Search for the cell housing the specified text and yield its (X, Y) center coordinate. 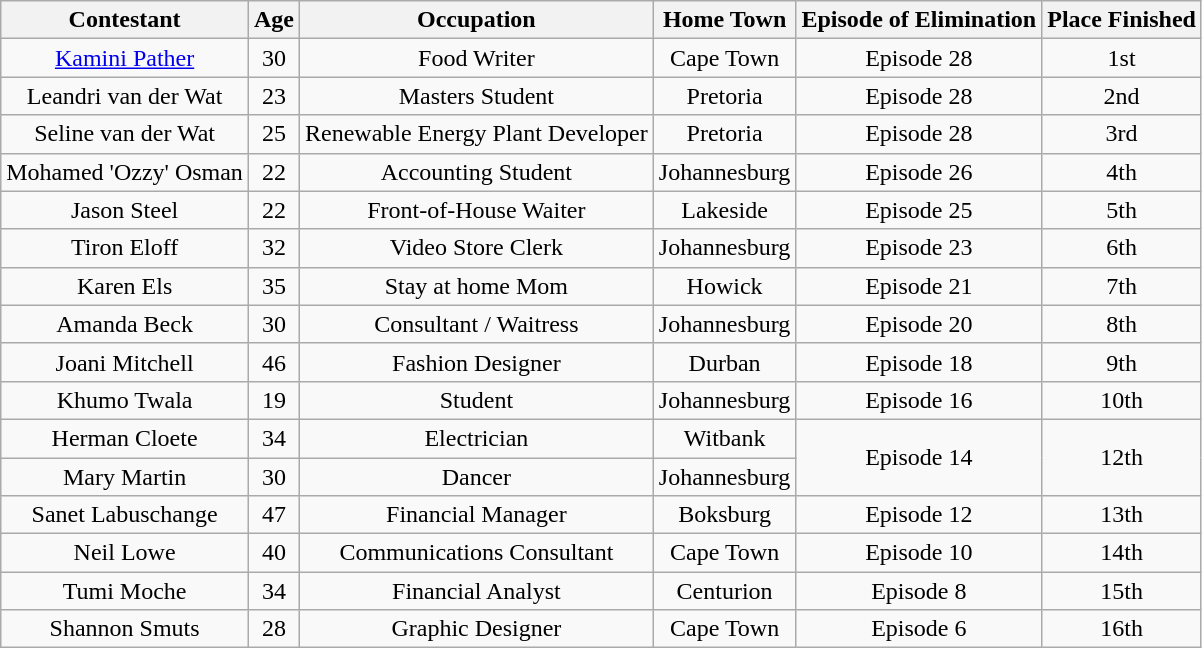
47 (274, 515)
7th (1122, 286)
Episode 20 (919, 324)
Tiron Eloff (125, 248)
Jason Steel (125, 210)
Centurion (724, 591)
Renewable Energy Plant Developer (476, 134)
9th (1122, 362)
Howick (724, 286)
Tumi Moche (125, 591)
8th (1122, 324)
Episode 23 (919, 248)
12th (1122, 457)
Episode 21 (919, 286)
Accounting Student (476, 172)
Episode 6 (919, 629)
Stay at home Mom (476, 286)
Karen Els (125, 286)
35 (274, 286)
Electrician (476, 438)
Masters Student (476, 96)
Graphic Designer (476, 629)
Sanet Labuschange (125, 515)
28 (274, 629)
23 (274, 96)
40 (274, 553)
Age (274, 20)
Contestant (125, 20)
46 (274, 362)
Shannon Smuts (125, 629)
Consultant / Waitress (476, 324)
Lakeside (724, 210)
16th (1122, 629)
Durban (724, 362)
Episode 14 (919, 457)
Episode 16 (919, 400)
2nd (1122, 96)
Video Store Clerk (476, 248)
Occupation (476, 20)
5th (1122, 210)
Episode 26 (919, 172)
Amanda Beck (125, 324)
Joani Mitchell (125, 362)
10th (1122, 400)
19 (274, 400)
Kamini Pather (125, 58)
15th (1122, 591)
Communications Consultant (476, 553)
13th (1122, 515)
3rd (1122, 134)
Witbank (724, 438)
Leandri van der Wat (125, 96)
1st (1122, 58)
Front-of-House Waiter (476, 210)
Place Finished (1122, 20)
Home Town (724, 20)
Herman Cloete (125, 438)
6th (1122, 248)
Dancer (476, 477)
Episode 18 (919, 362)
Episode 12 (919, 515)
Financial Analyst (476, 591)
Mohamed 'Ozzy' Osman (125, 172)
Financial Manager (476, 515)
Fashion Designer (476, 362)
32 (274, 248)
Seline van der Wat (125, 134)
Episode 10 (919, 553)
Mary Martin (125, 477)
Episode 25 (919, 210)
Student (476, 400)
Episode 8 (919, 591)
4th (1122, 172)
Khumo Twala (125, 400)
25 (274, 134)
14th (1122, 553)
Neil Lowe (125, 553)
Boksburg (724, 515)
Food Writer (476, 58)
Episode of Elimination (919, 20)
